Detect which cell encompasses the target text, then output its (X, Y) center coordinate. 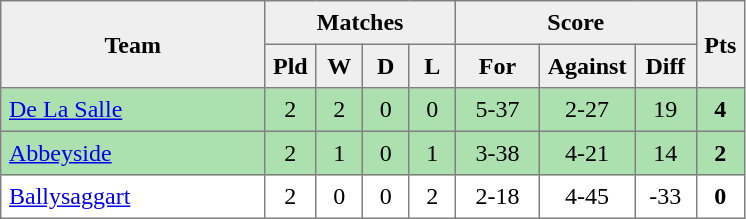
Abbeyside (133, 153)
Diff (666, 66)
19 (666, 110)
4 (720, 110)
D (385, 66)
Against (586, 66)
2-27 (586, 110)
Team (133, 44)
-33 (666, 197)
3-38 (497, 153)
L (432, 66)
Pts (720, 44)
Ballysaggart (133, 197)
Score (576, 23)
4-45 (586, 197)
De La Salle (133, 110)
2-18 (497, 197)
5-37 (497, 110)
For (497, 66)
Pld (290, 66)
4-21 (586, 153)
14 (666, 153)
W (339, 66)
Matches (360, 23)
